Capture the cell that displays the provided text and extract its [x, y] central coordinate. 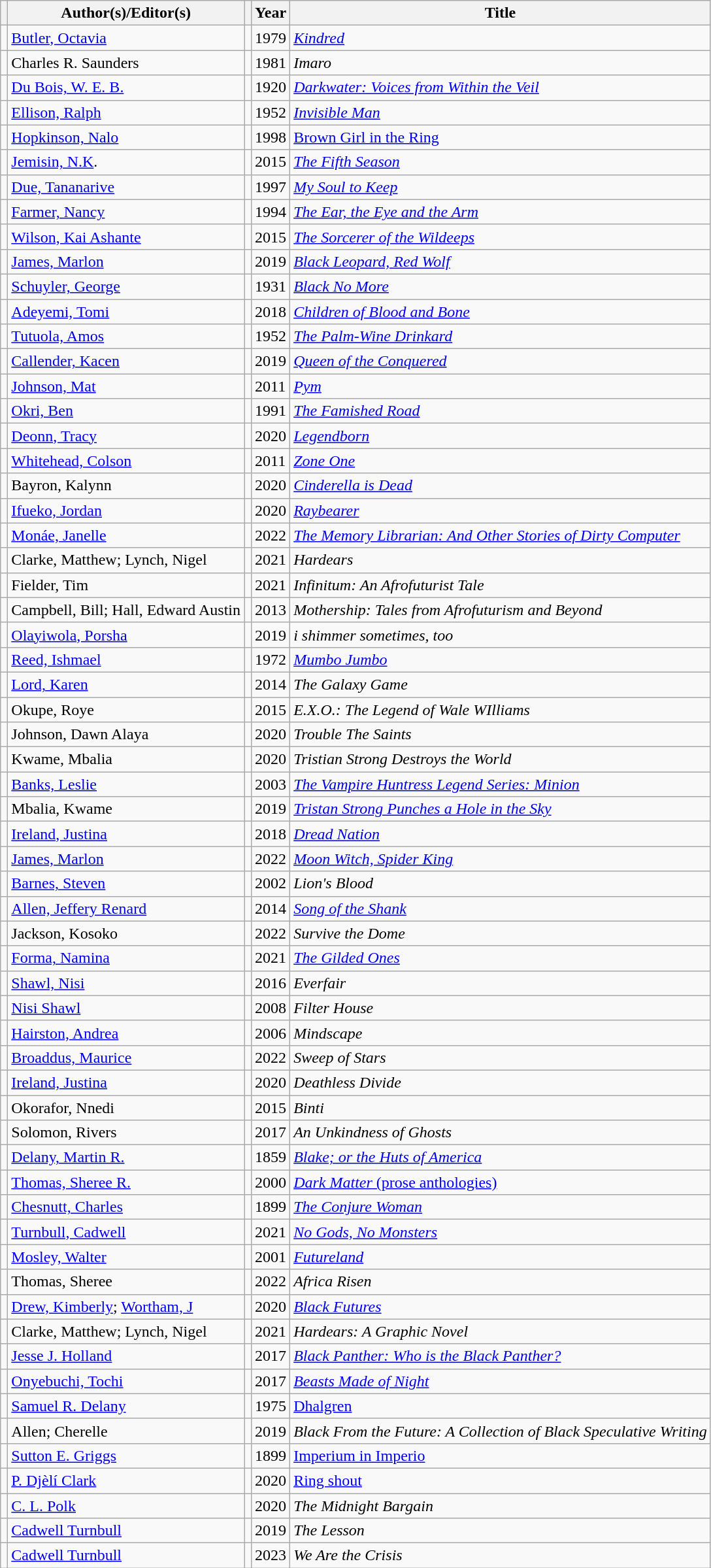
Chesnutt, Charles [126, 1207]
Song of the Shank [501, 909]
Year [271, 13]
Jackson, Kosoko [126, 933]
Mumbo Jumbo [501, 659]
Black Panther: Who is the Black Panther? [501, 1356]
Okorafor, Nnedi [126, 1108]
Jesse J. Holland [126, 1356]
Deathless Divide [501, 1082]
The Ear, the Eye and the Arm [501, 212]
1994 [271, 212]
Johnson, Mat [126, 386]
The Palm-Wine Drinkard [501, 337]
Filter House [501, 1008]
The Gilded Ones [501, 958]
Ring shout [501, 1480]
Forma, Namina [126, 958]
2023 [271, 1556]
Mindscape [501, 1033]
C. L. Polk [126, 1505]
Mothership: Tales from Afrofuturism and Beyond [501, 610]
Adeyemi, Tomi [126, 312]
Blake; or the Huts of America [501, 1158]
Deonn, Tracy [126, 436]
Mbalia, Kwame [126, 809]
Farmer, Nancy [126, 212]
Children of Blood and Bone [501, 312]
Dark Matter (prose anthologies) [501, 1182]
Raybearer [501, 510]
Due, Tananarive [126, 187]
The Galaxy Game [501, 684]
Sutton E. Griggs [126, 1456]
1979 [271, 38]
i shimmer sometimes, too [501, 635]
1920 [271, 88]
2003 [271, 784]
Beasts Made of Night [501, 1381]
P. Djèlí Clark [126, 1480]
Hardears [501, 560]
Invisible Man [501, 112]
1975 [271, 1406]
Kwame, Mbalia [126, 759]
Solomon, Rivers [126, 1133]
Black Leopard, Red Wolf [501, 261]
Callender, Kacen [126, 361]
An Unkindness of Ghosts [501, 1133]
Moon Witch, Spider King [501, 859]
Monáe, Janelle [126, 535]
E.X.O.: The Legend of Wale WIlliams [501, 709]
The Sorcerer of the Wildeeps [501, 237]
Allen, Jeffery Renard [126, 909]
Lord, Karen [126, 684]
Tristian Strong Destroys the World [501, 759]
Banks, Leslie [126, 784]
1972 [271, 659]
Shawl, Nisi [126, 983]
Black No More [501, 286]
The Fifth Season [501, 162]
Black Futures [501, 1307]
Thomas, Sheree [126, 1282]
Okupe, Roye [126, 709]
Drew, Kimberly; Wortham, J [126, 1307]
Title [501, 13]
Turnbull, Cadwell [126, 1232]
Kindred [501, 38]
Hairston, Andrea [126, 1033]
Dread Nation [501, 834]
2000 [271, 1182]
Futureland [501, 1257]
The Midnight Bargain [501, 1505]
Thomas, Sheree R. [126, 1182]
Nisi Shawl [126, 1008]
1859 [271, 1158]
The Memory Librarian: And Other Stories of Dirty Computer [501, 535]
Onyebuchi, Tochi [126, 1381]
2001 [271, 1257]
The Vampire Huntress Legend Series: Minion [501, 784]
No Gods, No Monsters [501, 1232]
Reed, Ishmael [126, 659]
Mosley, Walter [126, 1257]
Allen; Cherelle [126, 1431]
Author(s)/Editor(s) [126, 13]
Africa Risen [501, 1282]
Whitehead, Colson [126, 461]
The Famished Road [501, 411]
Brown Girl in the Ring [501, 137]
Sweep of Stars [501, 1058]
Trouble The Saints [501, 735]
Delany, Martin R. [126, 1158]
Broaddus, Maurice [126, 1058]
Hardears: A Graphic Novel [501, 1331]
Schuyler, George [126, 286]
My Soul to Keep [501, 187]
1991 [271, 411]
Johnson, Dawn Alaya [126, 735]
Infinitum: An Afrofuturist Tale [501, 585]
Jemisin, N.K. [126, 162]
2008 [271, 1008]
Bayron, Kalynn [126, 486]
1997 [271, 187]
Imperium in Imperio [501, 1456]
Binti [501, 1108]
Dhalgren [501, 1406]
2013 [271, 610]
Fielder, Tim [126, 585]
Survive the Dome [501, 933]
Samuel R. Delany [126, 1406]
Tristan Strong Punches a Hole in the Sky [501, 809]
Okri, Ben [126, 411]
2016 [271, 983]
Legendborn [501, 436]
Everfair [501, 983]
Tutuola, Amos [126, 337]
Ifueko, Jordan [126, 510]
1998 [271, 137]
Wilson, Kai Ashante [126, 237]
Barnes, Steven [126, 884]
The Lesson [501, 1531]
Queen of the Conquered [501, 361]
Campbell, Bill; Hall, Edward Austin [126, 610]
1981 [271, 63]
Lion's Blood [501, 884]
2006 [271, 1033]
Butler, Octavia [126, 38]
The Conjure Woman [501, 1207]
We Are the Crisis [501, 1556]
Black From the Future: A Collection of Black Speculative Writing [501, 1431]
Hopkinson, Nalo [126, 137]
Du Bois, W. E. B. [126, 88]
Charles R. Saunders [126, 63]
2002 [271, 884]
Cinderella is Dead [501, 486]
Zone One [501, 461]
Ellison, Ralph [126, 112]
Olayiwola, Porsha [126, 635]
Imaro [501, 63]
1931 [271, 286]
Pym [501, 386]
Darkwater: Voices from Within the Veil [501, 88]
